Determine the [X, Y] coordinate at the center of the cell enclosing the given text.  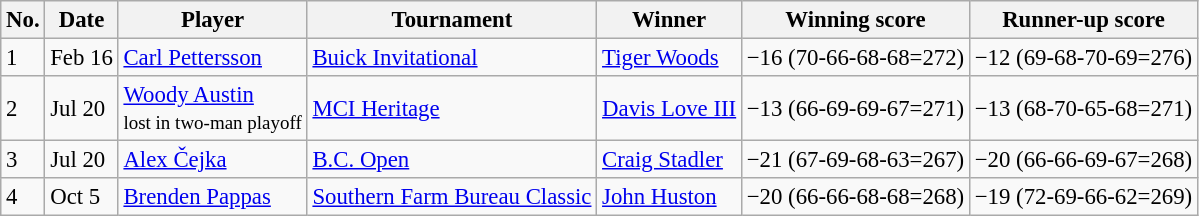
Woody Austinlost in two-man playoff [212, 108]
Runner-up score [1083, 20]
John Huston [670, 197]
B.C. Open [452, 160]
2 [23, 108]
Oct 5 [82, 197]
−12 (69-68-70-69=276) [1083, 58]
Buick Invitational [452, 58]
−13 (66-69-69-67=271) [855, 108]
4 [23, 197]
Tiger Woods [670, 58]
MCI Heritage [452, 108]
Craig Stadler [670, 160]
−13 (68-70-65-68=271) [1083, 108]
Tournament [452, 20]
Davis Love III [670, 108]
Winning score [855, 20]
Southern Farm Bureau Classic [452, 197]
Feb 16 [82, 58]
3 [23, 160]
−20 (66-66-69-67=268) [1083, 160]
Date [82, 20]
Player [212, 20]
Winner [670, 20]
−21 (67-69-68-63=267) [855, 160]
No. [23, 20]
Carl Pettersson [212, 58]
Brenden Pappas [212, 197]
1 [23, 58]
−20 (66-66-68-68=268) [855, 197]
−19 (72-69-66-62=269) [1083, 197]
−16 (70-66-68-68=272) [855, 58]
Alex Čejka [212, 160]
